Capture the cell that displays the provided text and extract its [X, Y] central coordinate. 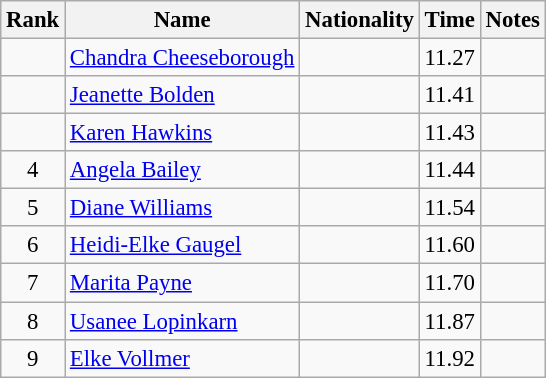
Karen Hawkins [182, 133]
Usanee Lopinkarn [182, 321]
11.54 [450, 208]
11.70 [450, 283]
Name [182, 20]
Nationality [360, 20]
Time [450, 20]
11.87 [450, 321]
Marita Payne [182, 283]
6 [33, 245]
11.44 [450, 170]
Angela Bailey [182, 170]
11.41 [450, 95]
Jeanette Bolden [182, 95]
11.92 [450, 358]
5 [33, 208]
11.60 [450, 245]
Notes [512, 20]
Diane Williams [182, 208]
Heidi-Elke Gaugel [182, 245]
Rank [33, 20]
8 [33, 321]
7 [33, 283]
Elke Vollmer [182, 358]
9 [33, 358]
11.43 [450, 133]
11.27 [450, 58]
4 [33, 170]
Chandra Cheeseborough [182, 58]
